Provide the (x, y) coordinate of the cell's center where the given text is located.  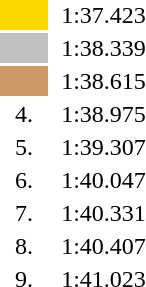
8. (24, 246)
5. (24, 147)
4. (24, 114)
7. (24, 213)
6. (24, 180)
